Pinpoint the cell where the given text exists, returning its [x, y] midpoint coordinate. 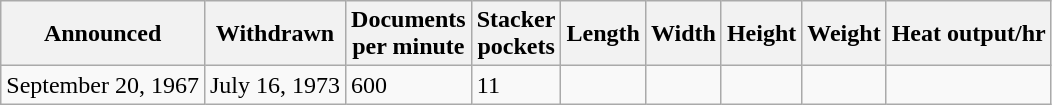
September 20, 1967 [103, 85]
Documentsper minute [409, 34]
Withdrawn [274, 34]
Length [603, 34]
600 [409, 85]
Height [761, 34]
Stackerpockets [516, 34]
Weight [844, 34]
July 16, 1973 [274, 85]
11 [516, 85]
Heat output/hr [968, 34]
Announced [103, 34]
Width [683, 34]
